Return (X, Y) of the center of cell containing provided text 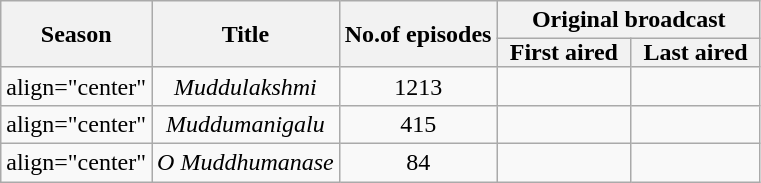
No.of episodes (418, 34)
Title (246, 34)
Muddumanigalu (246, 124)
84 (418, 162)
415 (418, 124)
1213 (418, 86)
Season (76, 34)
First aired (564, 53)
Original broadcast (628, 20)
Muddulakshmi (246, 86)
Last aired (696, 53)
O Muddhumanase (246, 162)
